Detect which cell encompasses the target text, then output its [X, Y] center coordinate. 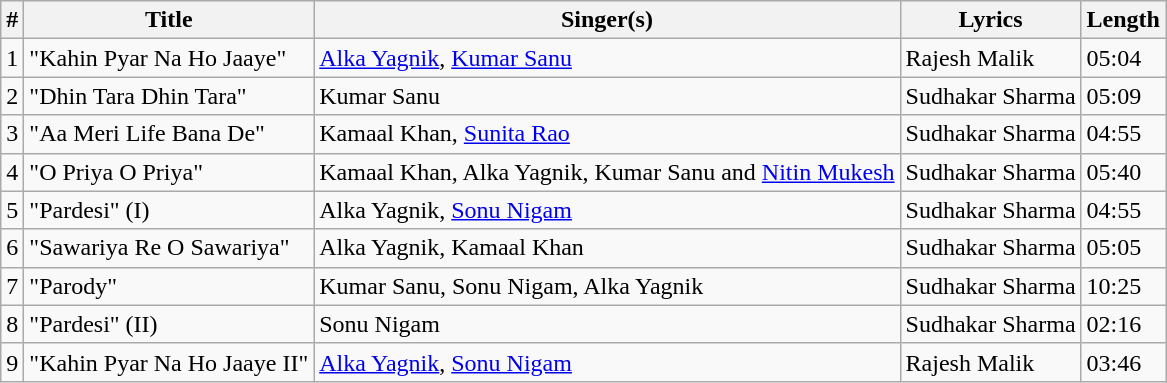
"Kahin Pyar Na Ho Jaaye II" [169, 362]
Kumar Sanu [607, 96]
6 [12, 248]
Title [169, 20]
Alka Yagnik, Kumar Sanu [607, 58]
2 [12, 96]
03:46 [1123, 362]
4 [12, 172]
Alka Yagnik, Kamaal Khan [607, 248]
05:04 [1123, 58]
Kamaal Khan, Alka Yagnik, Kumar Sanu and Nitin Mukesh [607, 172]
"Kahin Pyar Na Ho Jaaye" [169, 58]
Kumar Sanu, Sonu Nigam, Alka Yagnik [607, 286]
"Aa Meri Life Bana De" [169, 134]
Singer(s) [607, 20]
"Parody" [169, 286]
02:16 [1123, 324]
"Pardesi" (I) [169, 210]
05:05 [1123, 248]
"Sawariya Re O Sawariya" [169, 248]
05:09 [1123, 96]
1 [12, 58]
7 [12, 286]
5 [12, 210]
Length [1123, 20]
"O Priya O Priya" [169, 172]
Sonu Nigam [607, 324]
"Dhin Tara Dhin Tara" [169, 96]
05:40 [1123, 172]
8 [12, 324]
Kamaal Khan, Sunita Rao [607, 134]
# [12, 20]
"Pardesi" (II) [169, 324]
Lyrics [990, 20]
10:25 [1123, 286]
3 [12, 134]
9 [12, 362]
